Return [x, y] of the center of cell containing provided text 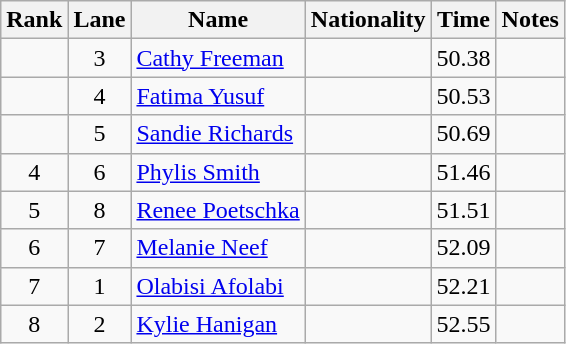
Time [464, 20]
Melanie Neef [218, 248]
Olabisi Afolabi [218, 286]
51.51 [464, 210]
Lane [100, 20]
52.09 [464, 248]
2 [100, 324]
51.46 [464, 172]
3 [100, 58]
52.55 [464, 324]
Kylie Hanigan [218, 324]
50.38 [464, 58]
Notes [530, 20]
Name [218, 20]
Rank [34, 20]
Phylis Smith [218, 172]
Sandie Richards [218, 134]
52.21 [464, 286]
50.53 [464, 96]
1 [100, 286]
Nationality [368, 20]
50.69 [464, 134]
Renee Poetschka [218, 210]
Cathy Freeman [218, 58]
Fatima Yusuf [218, 96]
